For the text-containing cell, return its midpoint in (X, Y) coordinate format. 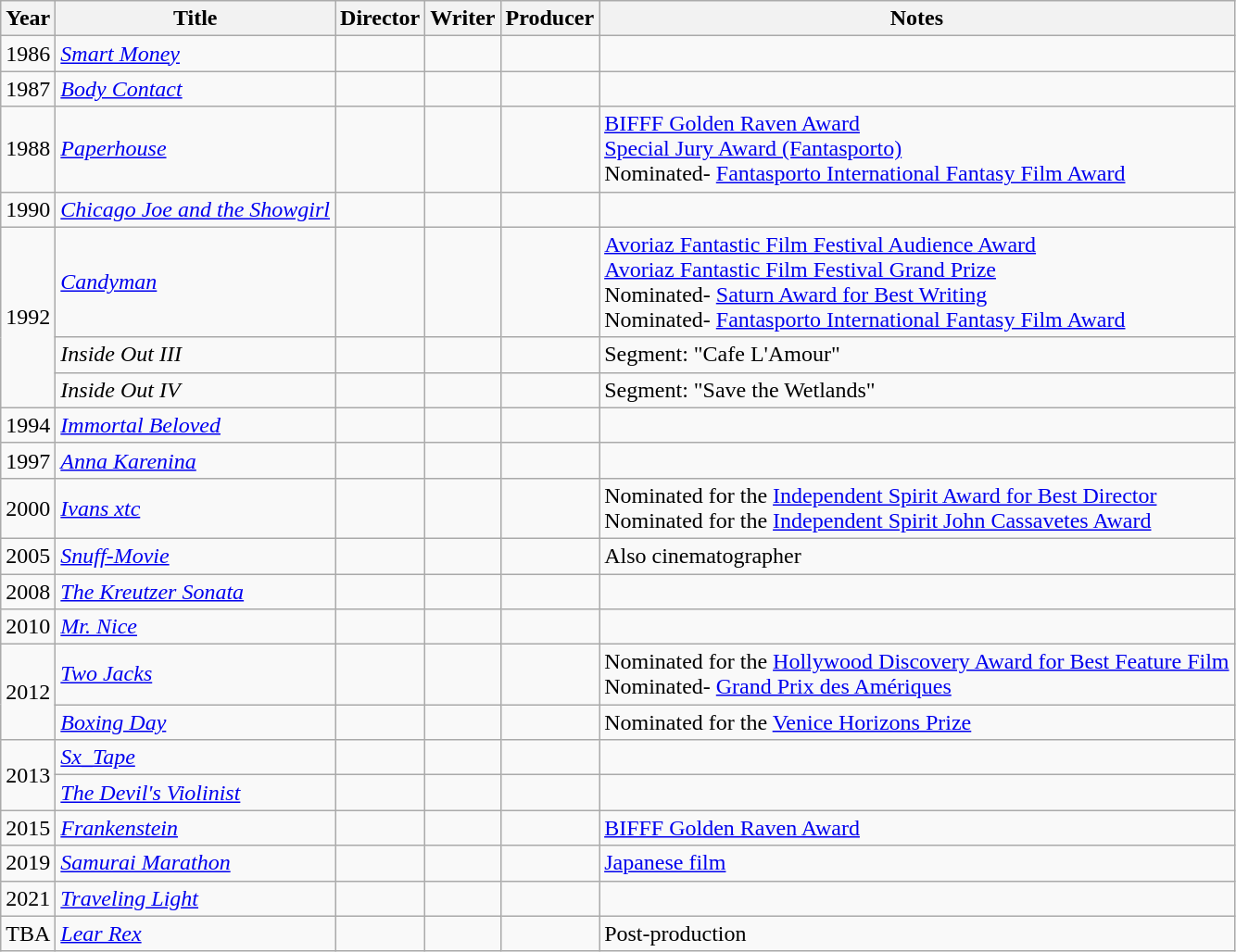
2013 (28, 775)
Paperhouse (195, 149)
Notes (917, 19)
2021 (28, 898)
2010 (28, 627)
1987 (28, 89)
BIFFF Golden Raven AwardSpecial Jury Award (Fantasporto)Nominated- Fantasporto International Fantasy Film Award (917, 149)
2005 (28, 556)
Ivans xtc (195, 507)
Lear Rex (195, 933)
2012 (28, 693)
Two Jacks (195, 674)
Title (195, 19)
Frankenstein (195, 828)
2019 (28, 863)
The Devil's Violinist (195, 793)
Inside Out III (195, 355)
Inside Out IV (195, 390)
Anna Karenina (195, 460)
Segment: "Cafe L'Amour" (917, 355)
Traveling Light (195, 898)
Sx_Tape (195, 758)
Body Contact (195, 89)
Candyman (195, 282)
2000 (28, 507)
Writer (463, 19)
Japanese film (917, 863)
Mr. Nice (195, 627)
Samurai Marathon (195, 863)
Producer (550, 19)
The Kreutzer Sonata (195, 592)
Post-production (917, 933)
Nominated for the Independent Spirit Award for Best DirectorNominated for the Independent Spirit John Cassavetes Award (917, 507)
1994 (28, 425)
Also cinematographer (917, 556)
1990 (28, 209)
1997 (28, 460)
1986 (28, 54)
BIFFF Golden Raven Award (917, 828)
1992 (28, 317)
2015 (28, 828)
Nominated for the Venice Horizons Prize (917, 722)
Boxing Day (195, 722)
2008 (28, 592)
Year (28, 19)
TBA (28, 933)
1988 (28, 149)
Snuff-Movie (195, 556)
Chicago Joe and the Showgirl (195, 209)
Director (380, 19)
Segment: "Save the Wetlands" (917, 390)
Smart Money (195, 54)
Immortal Beloved (195, 425)
Nominated for the Hollywood Discovery Award for Best Feature FilmNominated- Grand Prix des Amériques (917, 674)
